For the text-containing cell, return its midpoint in (x, y) coordinate format. 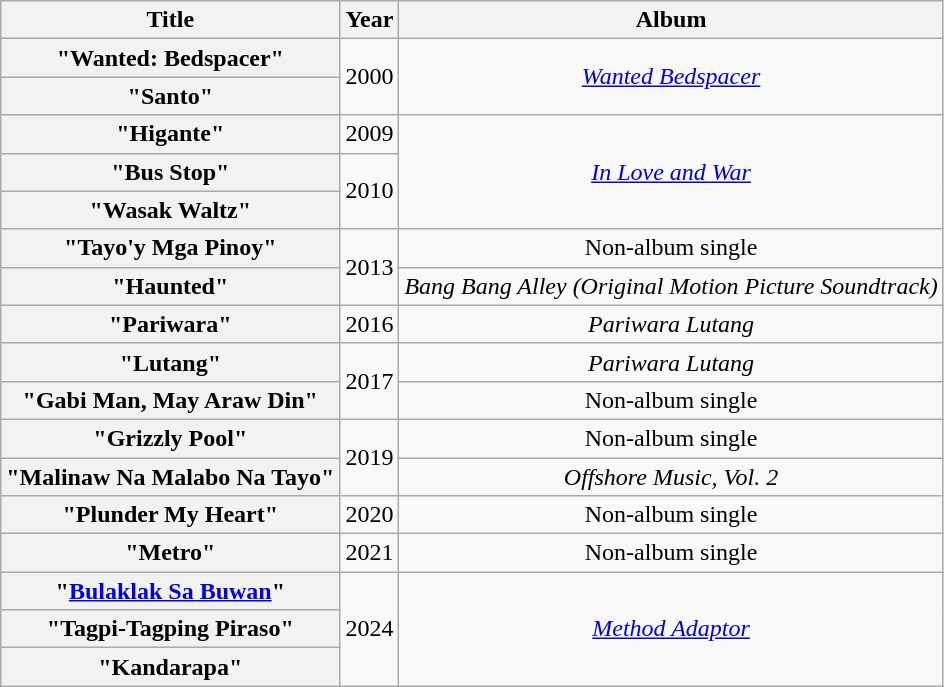
2000 (370, 77)
Wanted Bedspacer (671, 77)
"Tayo'y Mga Pinoy" (170, 248)
"Tagpi-Tagping Piraso" (170, 629)
2020 (370, 515)
"Grizzly Pool" (170, 438)
"Wanted: Bedspacer" (170, 58)
2016 (370, 324)
"Santo" (170, 96)
2019 (370, 457)
Album (671, 20)
2017 (370, 381)
"Kandarapa" (170, 667)
"Lutang" (170, 362)
Offshore Music, Vol. 2 (671, 477)
"Malinaw Na Malabo Na Tayo" (170, 477)
2009 (370, 134)
"Gabi Man, May Araw Din" (170, 400)
"Metro" (170, 553)
"Pariwara" (170, 324)
"Wasak Waltz" (170, 210)
"Bulaklak Sa Buwan" (170, 591)
2013 (370, 267)
In Love and War (671, 172)
2010 (370, 191)
"Haunted" (170, 286)
Method Adaptor (671, 629)
"Plunder My Heart" (170, 515)
Title (170, 20)
Bang Bang Alley (Original Motion Picture Soundtrack) (671, 286)
2021 (370, 553)
Year (370, 20)
"Higante" (170, 134)
"Bus Stop" (170, 172)
2024 (370, 629)
